Return [X, Y] of the center of cell containing provided text 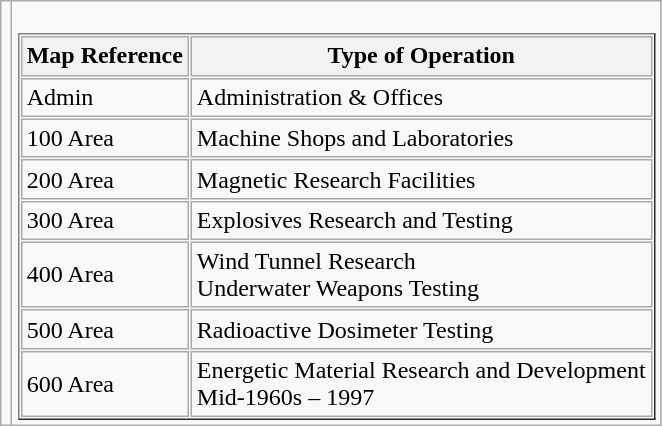
500 Area [104, 330]
100 Area [104, 138]
200 Area [104, 179]
300 Area [104, 221]
Admin [104, 97]
Wind Tunnel ResearchUnderwater Weapons Testing [422, 276]
400 Area [104, 276]
Explosives Research and Testing [422, 221]
Machine Shops and Laboratories [422, 138]
Type of Operation [422, 56]
Radioactive Dosimeter Testing [422, 330]
Administration & Offices [422, 97]
600 Area [104, 384]
Map Reference [104, 56]
Energetic Material Research and DevelopmentMid-1960s – 1997 [422, 384]
Magnetic Research Facilities [422, 179]
